Pinpoint the cell where the given text exists, returning its (X, Y) midpoint coordinate. 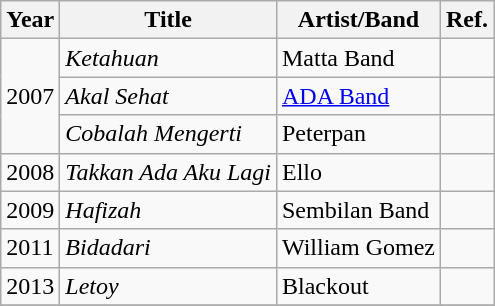
2007 (30, 96)
Title (168, 20)
Matta Band (358, 58)
Akal Sehat (168, 96)
Letoy (168, 286)
2008 (30, 172)
Sembilan Band (358, 210)
2011 (30, 248)
William Gomez (358, 248)
Artist/Band (358, 20)
Takkan Ada Aku Lagi (168, 172)
Ello (358, 172)
Peterpan (358, 134)
Bidadari (168, 248)
Hafizah (168, 210)
2013 (30, 286)
Cobalah Mengerti (168, 134)
Blackout (358, 286)
Year (30, 20)
Ketahuan (168, 58)
ADA Band (358, 96)
Ref. (468, 20)
2009 (30, 210)
